Locate the cell with the specified text and output its [X, Y] center coordinate. 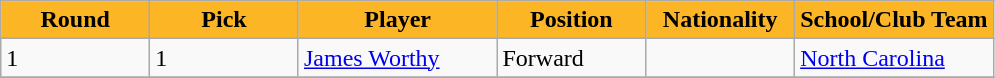
Nationality [720, 20]
North Carolina [894, 58]
Player [397, 20]
Position [572, 20]
Pick [224, 20]
Round [76, 20]
School/Club Team [894, 20]
Forward [572, 58]
James Worthy [397, 58]
